Provide the [x, y] coordinate of the cell's center where the given text is located.  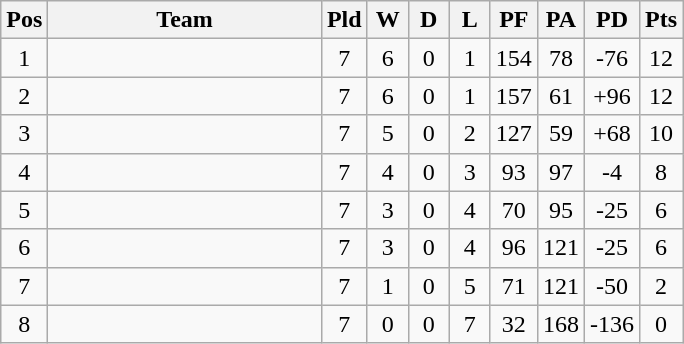
Pld [344, 20]
-76 [612, 58]
154 [514, 58]
+68 [612, 134]
PD [612, 20]
97 [560, 172]
32 [514, 324]
70 [514, 210]
168 [560, 324]
61 [560, 96]
Pos [24, 20]
96 [514, 248]
157 [514, 96]
PF [514, 20]
L [470, 20]
78 [560, 58]
93 [514, 172]
59 [560, 134]
71 [514, 286]
Pts [660, 20]
-136 [612, 324]
D [428, 20]
+96 [612, 96]
Team [185, 20]
W [388, 20]
PA [560, 20]
-50 [612, 286]
10 [660, 134]
-4 [612, 172]
95 [560, 210]
127 [514, 134]
